Locate the cell with the specified text and output its (X, Y) center coordinate. 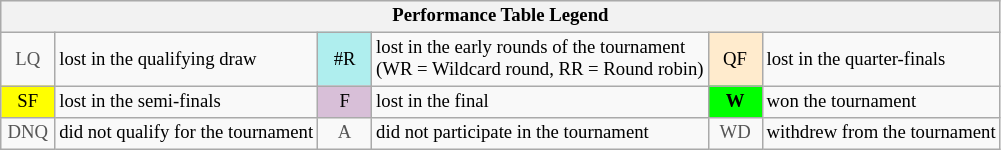
WD (735, 134)
A (345, 134)
DNQ (28, 134)
did not participate in the tournament (540, 134)
lost in the early rounds of the tournament(WR = Wildcard round, RR = Round robin) (540, 60)
QF (735, 60)
withdrew from the tournament (881, 134)
W (735, 102)
SF (28, 102)
#R (345, 60)
lost in the semi-finals (186, 102)
won the tournament (881, 102)
F (345, 102)
Performance Table Legend (500, 16)
did not qualify for the tournament (186, 134)
lost in the quarter-finals (881, 60)
lost in the qualifying draw (186, 60)
lost in the final (540, 102)
LQ (28, 60)
